For the text-containing cell, return its midpoint in (X, Y) coordinate format. 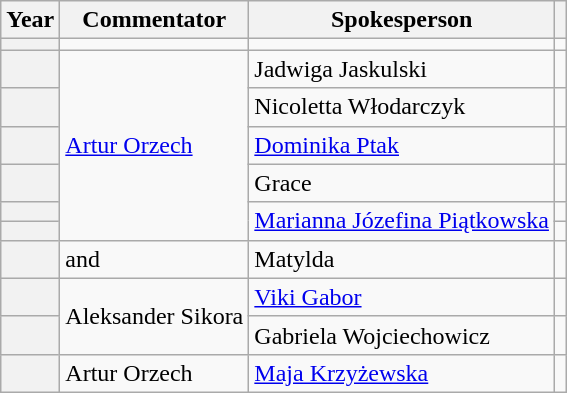
Viki Gabor (402, 297)
Year (30, 20)
Aleksander Sikora (154, 316)
Spokesperson (402, 20)
Jadwiga Jaskulski (402, 69)
Gabriela Wojciechowicz (402, 335)
Matylda (402, 259)
Maja Krzyżewska (402, 373)
and (154, 259)
Dominika Ptak (402, 145)
Marianna Józefina Piątkowska (402, 221)
Grace (402, 183)
Nicoletta Włodarczyk (402, 107)
Commentator (154, 20)
